Find where the given text appears and provide that cell's center as [X, Y] coordinate. 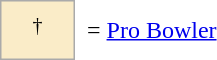
† [38, 30]
